Locate the cell with the specified text and output its [X, Y] center coordinate. 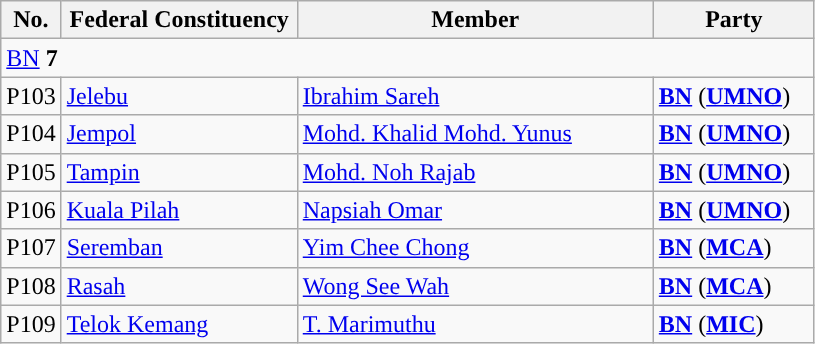
Ibrahim Sareh [475, 96]
Tampin [179, 172]
Seremban [179, 248]
Napsiah Omar [475, 210]
T. Marimuthu [475, 324]
Kuala Pilah [179, 210]
P105 [31, 172]
Telok Kemang [179, 324]
Yim Chee Chong [475, 248]
BN 7 [408, 58]
No. [31, 20]
Wong See Wah [475, 286]
Mohd. Noh Rajab [475, 172]
Jelebu [179, 96]
Member [475, 20]
Rasah [179, 286]
P108 [31, 286]
Jempol [179, 134]
Federal Constituency [179, 20]
BN (MIC) [734, 324]
Mohd. Khalid Mohd. Yunus [475, 134]
P106 [31, 210]
Party [734, 20]
P104 [31, 134]
P109 [31, 324]
P103 [31, 96]
P107 [31, 248]
